Return [X, Y] of the center of cell containing provided text 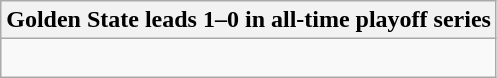
Golden State leads 1–0 in all-time playoff series [249, 20]
